Identify which cell holds the provided text, then report its [x, y] central coordinate. 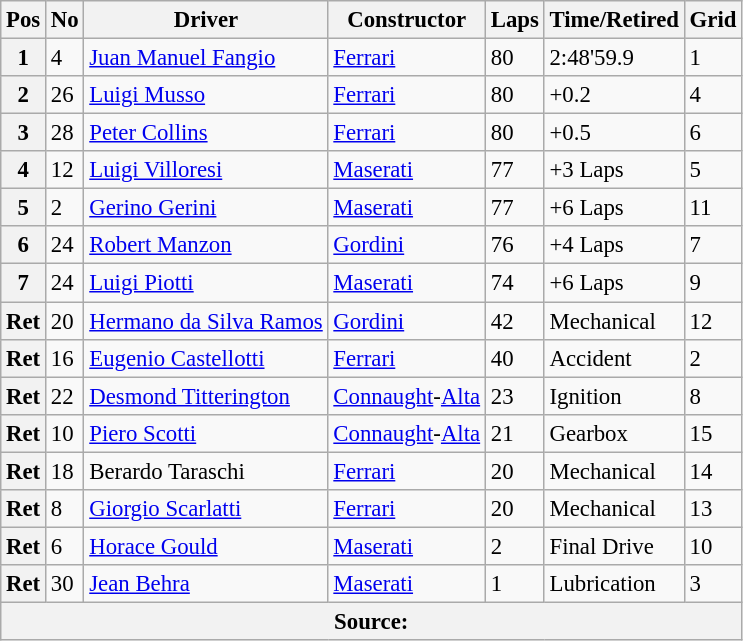
Gerino Gerini [206, 208]
Accident [614, 358]
Laps [514, 20]
+0.2 [614, 95]
Jean Behra [206, 584]
11 [712, 208]
Driver [206, 20]
21 [514, 433]
Gearbox [614, 433]
+3 Laps [614, 170]
Piero Scotti [206, 433]
Eugenio Castellotti [206, 358]
14 [712, 471]
22 [65, 396]
Peter Collins [206, 133]
Ignition [614, 396]
Constructor [406, 20]
Pos [24, 20]
2:48'59.9 [614, 58]
30 [65, 584]
42 [514, 321]
Time/Retired [614, 20]
Giorgio Scarlatti [206, 509]
Lubrication [614, 584]
28 [65, 133]
Luigi Piotti [206, 283]
Luigi Musso [206, 95]
18 [65, 471]
Berardo Taraschi [206, 471]
Robert Manzon [206, 245]
16 [65, 358]
74 [514, 283]
Desmond Titterington [206, 396]
23 [514, 396]
Grid [712, 20]
No [65, 20]
Luigi Villoresi [206, 170]
Hermano da Silva Ramos [206, 321]
15 [712, 433]
+4 Laps [614, 245]
26 [65, 95]
13 [712, 509]
9 [712, 283]
Juan Manuel Fangio [206, 58]
Horace Gould [206, 546]
40 [514, 358]
Final Drive [614, 546]
+0.5 [614, 133]
Source: [372, 621]
76 [514, 245]
